Identify which cell holds the provided text, then report its [X, Y] central coordinate. 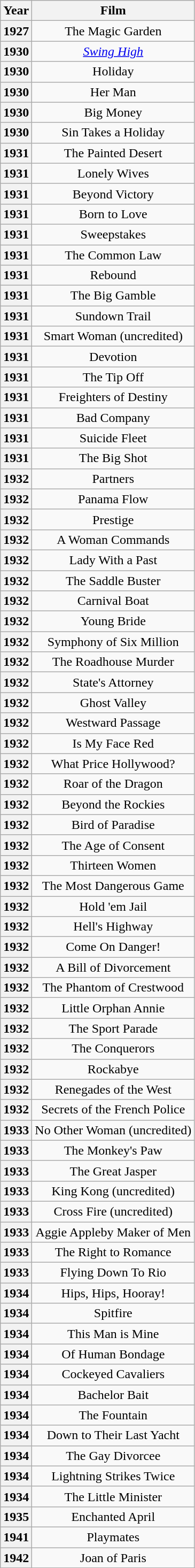
Bird of Paradise [113, 825]
Freighters of Destiny [113, 397]
Sundown Trail [113, 316]
Year [16, 11]
Beyond Victory [113, 194]
Suicide Fleet [113, 438]
The Age of Consent [113, 845]
Rockabye [113, 1069]
Lady With a Past [113, 560]
Big Money [113, 112]
No Other Woman (uncredited) [113, 1130]
The Monkey's Paw [113, 1150]
This Man is Mine [113, 1334]
A Bill of Divorcement [113, 967]
Flying Down To Rio [113, 1273]
Joan of Paris [113, 1558]
Holiday [113, 72]
The Conquerors [113, 1049]
Enchanted April [113, 1517]
The Common Law [113, 255]
Aggie Appleby Maker of Men [113, 1232]
Come On Danger! [113, 947]
Her Man [113, 92]
Roar of the Dragon [113, 784]
The Gay Divorcee [113, 1456]
What Price Hollywood? [113, 764]
Lightning Strikes Twice [113, 1476]
Young Bride [113, 621]
Westward Passage [113, 723]
The Painted Desert [113, 153]
The Saddle Buster [113, 580]
The Big Shot [113, 458]
King Kong (uncredited) [113, 1191]
Ghost Valley [113, 703]
Bachelor Bait [113, 1395]
Cockeyed Cavaliers [113, 1374]
Smart Woman (uncredited) [113, 336]
State's Attorney [113, 682]
Born to Love [113, 214]
Partners [113, 479]
Beyond the Rockies [113, 804]
Sweepstakes [113, 234]
Down to Their Last Yacht [113, 1435]
Film [113, 11]
1935 [16, 1517]
Panama Flow [113, 499]
The Tip Off [113, 377]
Hips, Hips, Hooray! [113, 1293]
Symphony of Six Million [113, 642]
The Most Dangerous Game [113, 886]
Sin Takes a Holiday [113, 133]
1941 [16, 1537]
The Little Minister [113, 1496]
Little Orphan Annie [113, 1008]
A Woman Commands [113, 540]
Of Human Bondage [113, 1354]
The Right to Romance [113, 1252]
Is My Face Red [113, 743]
The Sport Parade [113, 1028]
The Magic Garden [113, 31]
Spitfire [113, 1313]
Playmates [113, 1537]
Prestige [113, 519]
Hold 'em Jail [113, 906]
1942 [16, 1558]
Devotion [113, 357]
1927 [16, 31]
Cross Fire (uncredited) [113, 1211]
The Phantom of Crestwood [113, 988]
Thirteen Women [113, 865]
Hell's Highway [113, 927]
Lonely Wives [113, 173]
Bad Company [113, 418]
The Roadhouse Murder [113, 662]
Secrets of the French Police [113, 1110]
Swing High [113, 51]
Carnival Boat [113, 601]
The Fountain [113, 1415]
Renegades of the West [113, 1089]
Rebound [113, 275]
The Big Gamble [113, 296]
The Great Jasper [113, 1171]
